Detect which cell encompasses the target text, then output its (x, y) center coordinate. 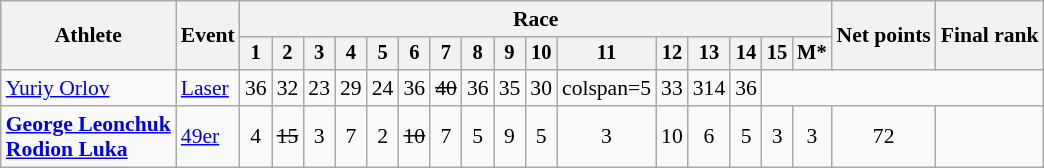
George LeonchukRodion Luka (88, 136)
Laser (208, 88)
Yuriy Orlov (88, 88)
Athlete (88, 36)
314 (710, 88)
M* (812, 54)
33 (672, 88)
8 (478, 54)
Net points (884, 36)
40 (446, 88)
24 (383, 88)
13 (710, 54)
49er (208, 136)
29 (351, 88)
Event (208, 36)
Final rank (990, 36)
colspan=5 (606, 88)
11 (606, 54)
72 (884, 136)
35 (510, 88)
23 (319, 88)
Race (536, 19)
12 (672, 54)
1 (256, 54)
14 (746, 54)
32 (288, 88)
30 (541, 88)
